Output the (x, y) coordinate of the center of the cell containing the given text.  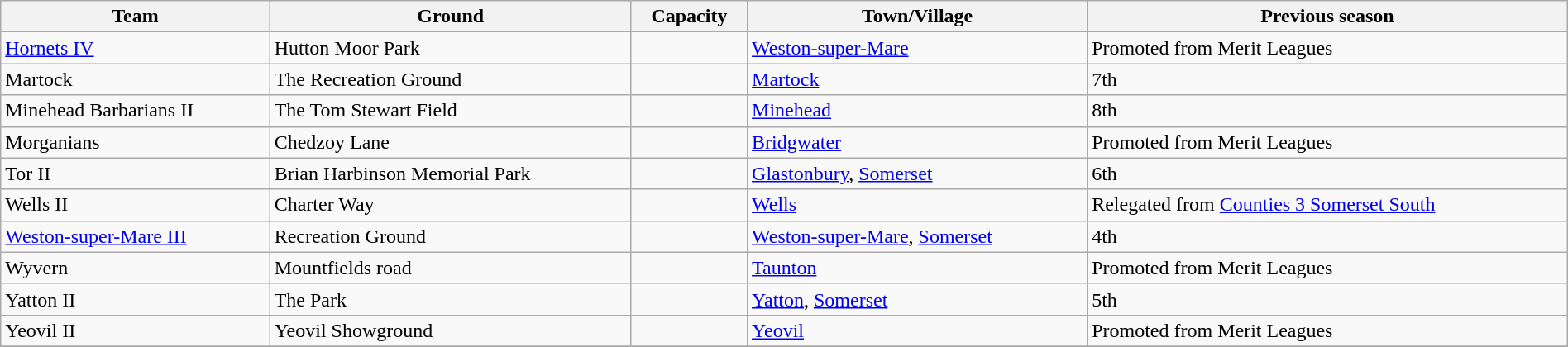
Glastonbury, Somerset (918, 173)
Mountfields road (450, 268)
The Recreation Ground (450, 79)
Capacity (689, 17)
Previous season (1328, 17)
Charter Way (450, 205)
5th (1328, 299)
4th (1328, 236)
The Park (450, 299)
Yatton II (136, 299)
The Tom Stewart Field (450, 111)
8th (1328, 111)
Bridgwater (918, 142)
Chedzoy Lane (450, 142)
Hutton Moor Park (450, 48)
Morganians (136, 142)
Wells II (136, 205)
Wells (918, 205)
Team (136, 17)
Town/Village (918, 17)
Taunton (918, 268)
Yeovil II (136, 330)
Weston-super-Mare III (136, 236)
Brian Harbinson Memorial Park (450, 173)
Ground (450, 17)
Minehead Barbarians II (136, 111)
Relegated from Counties 3 Somerset South (1328, 205)
6th (1328, 173)
Yatton, Somerset (918, 299)
Wyvern (136, 268)
Hornets IV (136, 48)
7th (1328, 79)
Yeovil (918, 330)
Minehead (918, 111)
Yeovil Showground (450, 330)
Tor II (136, 173)
Weston-super-Mare (918, 48)
Recreation Ground (450, 236)
Weston-super-Mare, Somerset (918, 236)
